Return [X, Y] of the center of cell containing provided text 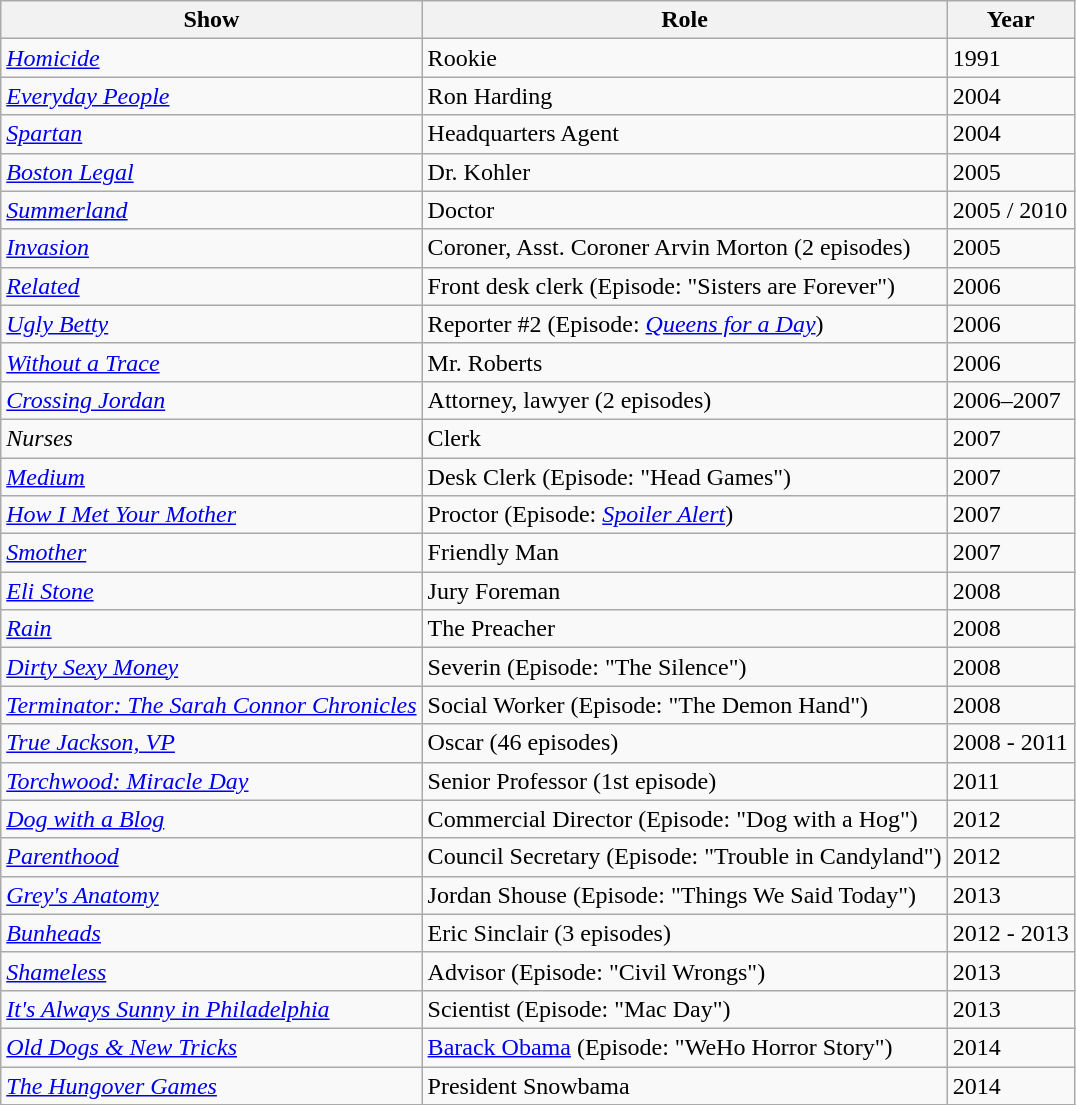
Spartan [212, 134]
Commercial Director (Episode: "Dog with a Hog") [684, 819]
Rain [212, 629]
Show [212, 20]
Severin (Episode: "The Silence") [684, 667]
Ron Harding [684, 96]
Rookie [684, 58]
Nurses [212, 438]
1991 [1010, 58]
Role [684, 20]
Proctor (Episode: Spoiler Alert) [684, 515]
Grey's Anatomy [212, 895]
Without a Trace [212, 362]
Scientist (Episode: "Mac Day") [684, 1009]
Friendly Man [684, 553]
Coroner, Asst. Coroner Arvin Morton (2 episodes) [684, 248]
Parenthood [212, 857]
Doctor [684, 210]
Attorney, lawyer (2 episodes) [684, 400]
2012 - 2013 [1010, 933]
Clerk [684, 438]
2008 - 2011 [1010, 743]
The Preacher [684, 629]
Social Worker (Episode: "The Demon Hand") [684, 705]
The Hungover Games [212, 1085]
Bunheads [212, 933]
Council Secretary (Episode: "Trouble in Candyland") [684, 857]
Advisor (Episode: "Civil Wrongs") [684, 971]
Related [212, 286]
Desk Clerk (Episode: "Head Games") [684, 477]
Invasion [212, 248]
Jury Foreman [684, 591]
Barack Obama (Episode: "WeHo Horror Story") [684, 1047]
Dirty Sexy Money [212, 667]
Year [1010, 20]
Crossing Jordan [212, 400]
Torchwood: Miracle Day [212, 781]
Dr. Kohler [684, 172]
Eric Sinclair (3 episodes) [684, 933]
Mr. Roberts [684, 362]
Senior Professor (1st episode) [684, 781]
Shameless [212, 971]
Reporter #2 (Episode: Queens for a Day) [684, 324]
2006–2007 [1010, 400]
It's Always Sunny in Philadelphia [212, 1009]
True Jackson, VP [212, 743]
Terminator: The Sarah Connor Chronicles [212, 705]
Dog with a Blog [212, 819]
President Snowbama [684, 1085]
Boston Legal [212, 172]
Eli Stone [212, 591]
Old Dogs & New Tricks [212, 1047]
Medium [212, 477]
Headquarters Agent [684, 134]
Smother [212, 553]
Jordan Shouse (Episode: "Things We Said Today") [684, 895]
How I Met Your Mother [212, 515]
2005 / 2010 [1010, 210]
Oscar (46 episodes) [684, 743]
2011 [1010, 781]
Ugly Betty [212, 324]
Everyday People [212, 96]
Homicide [212, 58]
Summerland [212, 210]
Front desk clerk (Episode: "Sisters are Forever") [684, 286]
